From the cell containing the given text, extract its center point as (X, Y) coordinate. 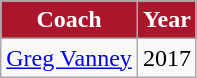
Greg Vanney (70, 58)
2017 (166, 58)
Year (166, 20)
Coach (70, 20)
